Search for the cell housing the specified text and yield its (X, Y) center coordinate. 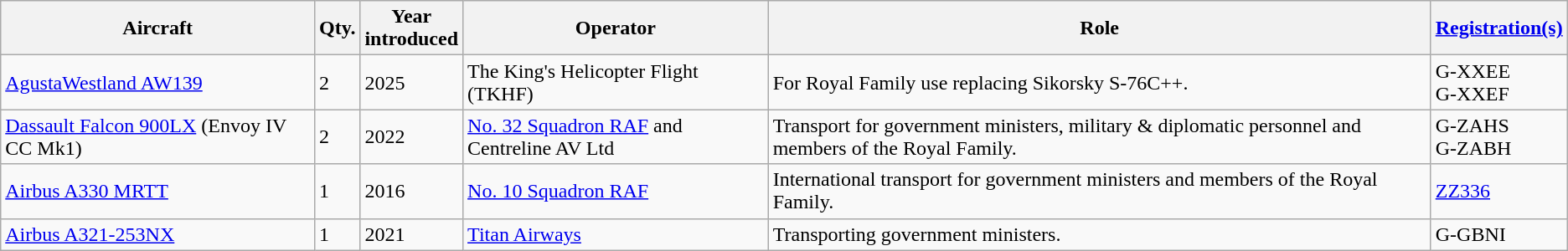
Registration(s) (1499, 28)
Operator (616, 28)
2016 (412, 191)
2021 (412, 234)
Airbus A321-253NX (157, 234)
G-XXEEG-XXEF (1499, 82)
AgustaWestland AW139 (157, 82)
Aircraft (157, 28)
Role (1099, 28)
Transporting government ministers. (1099, 234)
No. 10 Squadron RAF (616, 191)
Titan Airways (616, 234)
G-GBNI (1499, 234)
Airbus A330 MRTT (157, 191)
2025 (412, 82)
2022 (412, 137)
For Royal Family use replacing Sikorsky S-76C++. (1099, 82)
International transport for government ministers and members of the Royal Family. (1099, 191)
Yearintroduced (412, 28)
The King's Helicopter Flight (TKHF) (616, 82)
No. 32 Squadron RAF and Centreline AV Ltd (616, 137)
Dassault Falcon 900LX (Envoy IV CC Mk1) (157, 137)
G-ZAHSG-ZABH (1499, 137)
Qty. (338, 28)
ZZ336 (1499, 191)
Transport for government ministers, military & diplomatic personnel and members of the Royal Family. (1099, 137)
